Pinpoint the cell where the given text exists, returning its (X, Y) midpoint coordinate. 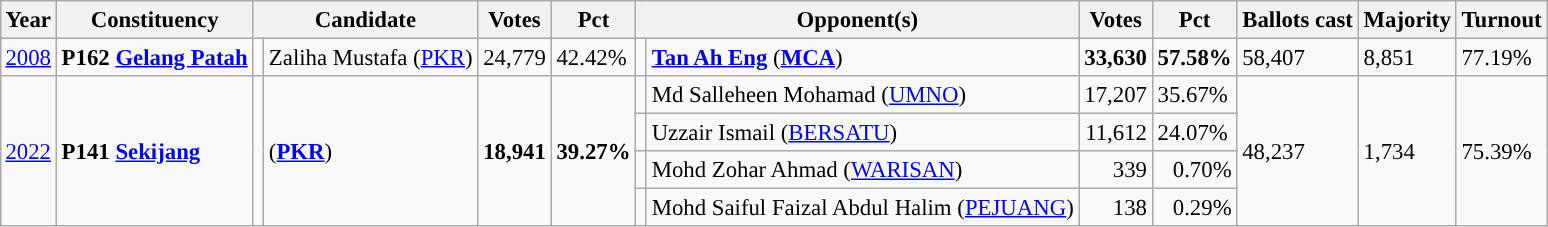
33,630 (1116, 57)
Mohd Zohar Ahmad (WARISAN) (862, 170)
(PKR) (371, 151)
77.19% (1502, 57)
Opponent(s) (858, 20)
Year (28, 20)
39.27% (594, 151)
Tan Ah Eng (MCA) (862, 57)
24.07% (1194, 133)
11,612 (1116, 133)
138 (1116, 208)
0.70% (1194, 170)
2008 (28, 57)
Majority (1407, 20)
35.67% (1194, 95)
42.42% (594, 57)
75.39% (1502, 151)
Candidate (366, 20)
Md Salleheen Mohamad (UMNO) (862, 95)
0.29% (1194, 208)
Ballots cast (1298, 20)
58,407 (1298, 57)
P162 Gelang Patah (154, 57)
1,734 (1407, 151)
17,207 (1116, 95)
Uzzair Ismail (BERSATU) (862, 133)
8,851 (1407, 57)
2022 (28, 151)
P141 Sekijang (154, 151)
Mohd Saiful Faizal Abdul Halim (PEJUANG) (862, 208)
57.58% (1194, 57)
Zaliha Mustafa (PKR) (371, 57)
18,941 (514, 151)
339 (1116, 170)
48,237 (1298, 151)
Constituency (154, 20)
24,779 (514, 57)
Turnout (1502, 20)
